Capture the cell that displays the provided text and extract its [x, y] central coordinate. 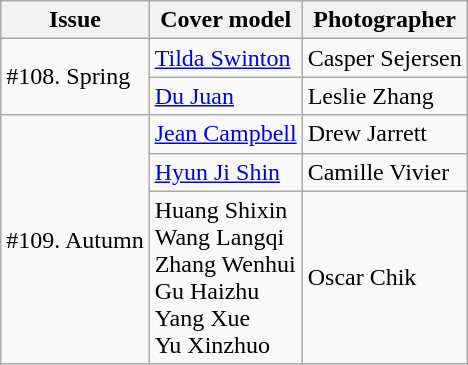
Camille Vivier [384, 172]
Casper Sejersen [384, 58]
Photographer [384, 20]
#109. Autumn [75, 240]
#108. Spring [75, 77]
Cover model [226, 20]
Tilda Swinton [226, 58]
Drew Jarrett [384, 134]
Hyun Ji Shin [226, 172]
Huang ShixinWang LangqiZhang WenhuiGu HaizhuYang XueYu Xinzhuo [226, 278]
Jean Campbell [226, 134]
Du Juan [226, 96]
Issue [75, 20]
Leslie Zhang [384, 96]
Oscar Chik [384, 278]
